Determine the (x, y) coordinate at the center of the cell enclosing the given text.  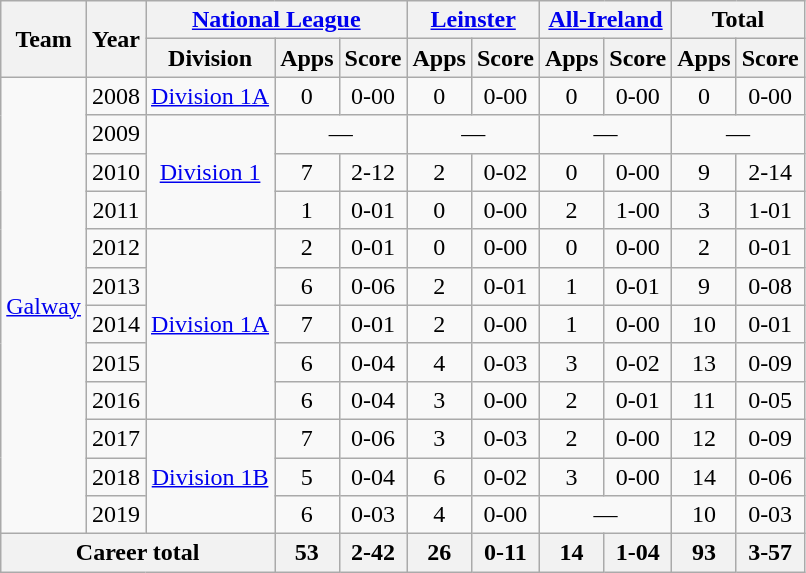
2-42 (373, 553)
26 (439, 553)
Leinster (473, 20)
2016 (116, 400)
2011 (116, 210)
Division (210, 58)
2018 (116, 477)
Total (738, 20)
Division 1B (210, 476)
Career total (138, 553)
2017 (116, 438)
5 (307, 477)
11 (704, 400)
2013 (116, 286)
2014 (116, 324)
1-00 (638, 210)
2-14 (770, 172)
0-08 (770, 286)
3-57 (770, 553)
0-05 (770, 400)
93 (704, 553)
1-01 (770, 210)
13 (704, 362)
All-Ireland (605, 20)
53 (307, 553)
0-11 (505, 553)
12 (704, 438)
Galway (44, 306)
1-04 (638, 553)
2010 (116, 172)
Year (116, 39)
Team (44, 39)
National League (276, 20)
2008 (116, 96)
2012 (116, 248)
2009 (116, 134)
2-12 (373, 172)
2015 (116, 362)
2019 (116, 515)
Division 1 (210, 172)
